Find where the given text appears and provide that cell's center as [X, Y] coordinate. 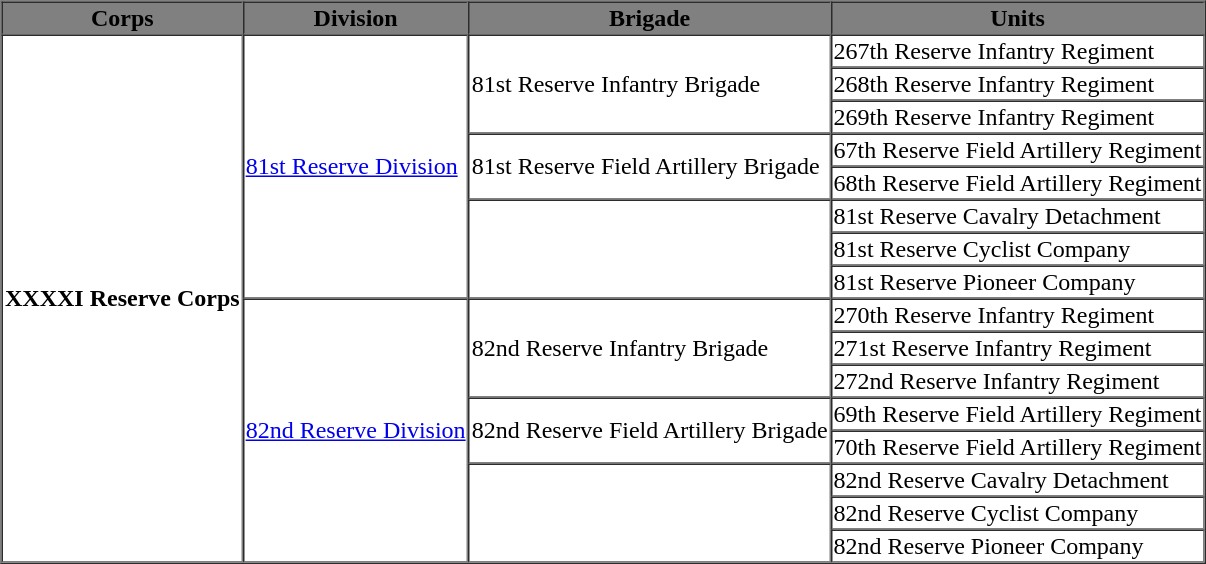
82nd Reserve Cavalry Detachment [1018, 480]
81st Reserve Cyclist Company [1018, 248]
67th Reserve Field Artillery Regiment [1018, 150]
82nd Reserve Division [356, 430]
81st Reserve Division [356, 166]
81st Reserve Field Artillery Brigade [650, 167]
268th Reserve Infantry Regiment [1018, 84]
267th Reserve Infantry Regiment [1018, 50]
Division [356, 18]
81st Reserve Pioneer Company [1018, 282]
XXXXI Reserve Corps [122, 298]
82nd Reserve Infantry Brigade [650, 348]
81st Reserve Infantry Brigade [650, 84]
82nd Reserve Field Artillery Brigade [650, 431]
68th Reserve Field Artillery Regiment [1018, 182]
Brigade [650, 18]
70th Reserve Field Artillery Regiment [1018, 446]
271st Reserve Infantry Regiment [1018, 348]
272nd Reserve Infantry Regiment [1018, 380]
Corps [122, 18]
270th Reserve Infantry Regiment [1018, 314]
69th Reserve Field Artillery Regiment [1018, 414]
82nd Reserve Cyclist Company [1018, 512]
269th Reserve Infantry Regiment [1018, 116]
81st Reserve Cavalry Detachment [1018, 216]
Units [1018, 18]
82nd Reserve Pioneer Company [1018, 546]
